Determine the [X, Y] coordinate at the center of the cell enclosing the given text.  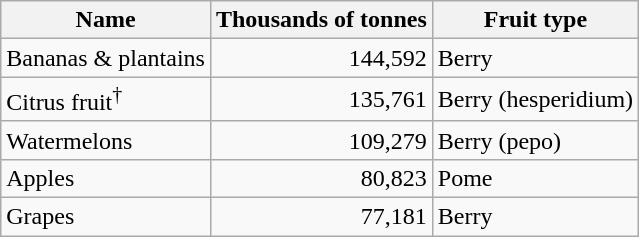
109,279 [321, 140]
Apples [106, 178]
Grapes [106, 217]
Name [106, 20]
Berry (hesperidium) [535, 100]
Berry (pepo) [535, 140]
80,823 [321, 178]
Watermelons [106, 140]
Bananas & plantains [106, 58]
Pome [535, 178]
Fruit type [535, 20]
77,181 [321, 217]
Citrus fruit† [106, 100]
135,761 [321, 100]
144,592 [321, 58]
Thousands of tonnes [321, 20]
